Extract the (x, y) coordinate from the center of the cell holding the provided text.  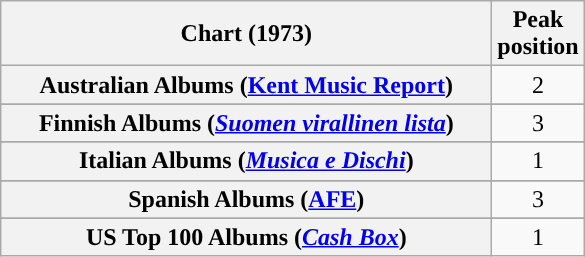
Italian Albums (Musica e Dischi) (246, 161)
US Top 100 Albums (Cash Box) (246, 237)
Australian Albums (Kent Music Report) (246, 85)
Chart (1973) (246, 34)
Finnish Albums (Suomen virallinen lista) (246, 123)
2 (538, 85)
Spanish Albums (AFE) (246, 199)
Peakposition (538, 34)
